Scan for the cell matching the given text and deliver its (x, y) coordinate at center. 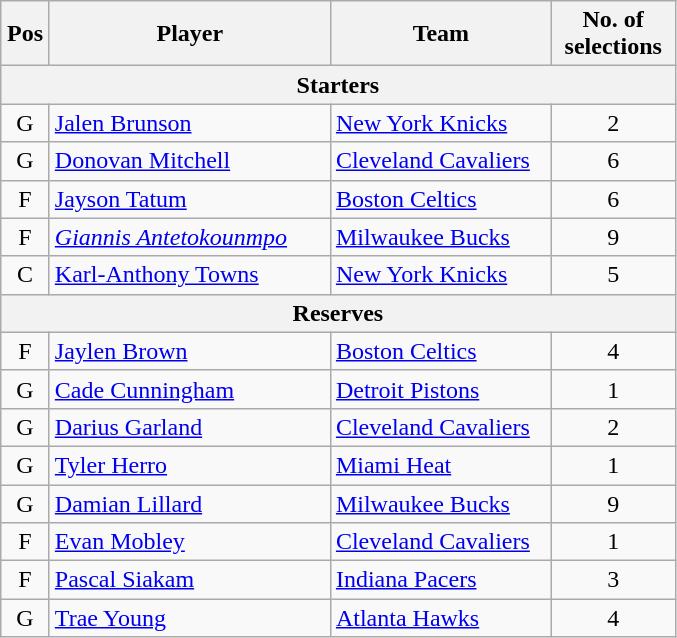
Miami Heat (440, 465)
Giannis Antetokounmpo (190, 237)
Jayson Tatum (190, 199)
3 (613, 580)
Jaylen Brown (190, 351)
Starters (338, 85)
Damian Lillard (190, 503)
Cade Cunningham (190, 389)
Karl-Anthony Towns (190, 275)
5 (613, 275)
Trae Young (190, 618)
Atlanta Hawks (440, 618)
Indiana Pacers (440, 580)
Jalen Brunson (190, 123)
Detroit Pistons (440, 389)
Evan Mobley (190, 542)
Player (190, 34)
Pos (26, 34)
Darius Garland (190, 427)
Tyler Herro (190, 465)
Team (440, 34)
C (26, 275)
Pascal Siakam (190, 580)
Donovan Mitchell (190, 161)
Reserves (338, 313)
No. of selections (613, 34)
